Pinpoint the cell where the given text exists, returning its [X, Y] midpoint coordinate. 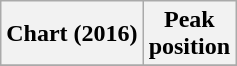
Peakposition [189, 34]
Chart (2016) [72, 34]
